From the cell containing the given text, extract its center point as (x, y) coordinate. 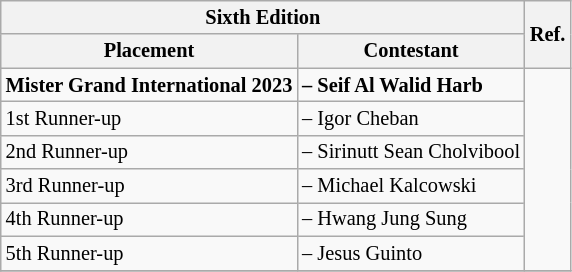
4th Runner-up (149, 219)
Mister Grand International 2023 (149, 85)
– Michael Kalcowski (411, 186)
Sixth Edition (263, 17)
– Seif Al Walid Harb (411, 85)
Contestant (411, 51)
2nd Runner-up (149, 152)
1st Runner-up (149, 118)
– Jesus Guinto (411, 253)
5th Runner-up (149, 253)
Ref. (548, 34)
– Igor Cheban (411, 118)
– Hwang Jung Sung (411, 219)
– Sirinutt Sean Cholvibool (411, 152)
Placement (149, 51)
3rd Runner-up (149, 186)
